From the cell containing the given text, extract its center point as (X, Y) coordinate. 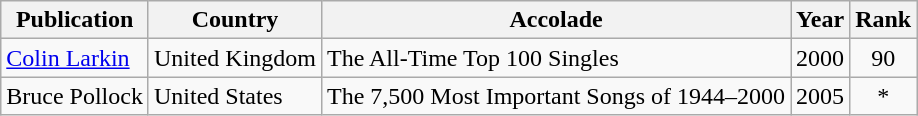
Accolade (556, 20)
Year (820, 20)
Bruce Pollock (75, 96)
Colin Larkin (75, 58)
Publication (75, 20)
Country (234, 20)
2005 (820, 96)
2000 (820, 58)
* (884, 96)
United States (234, 96)
Rank (884, 20)
The 7,500 Most Important Songs of 1944–2000 (556, 96)
The All-Time Top 100 Singles (556, 58)
United Kingdom (234, 58)
90 (884, 58)
